Return the [x, y] coordinate for the center point of the cell that contains the specified text.  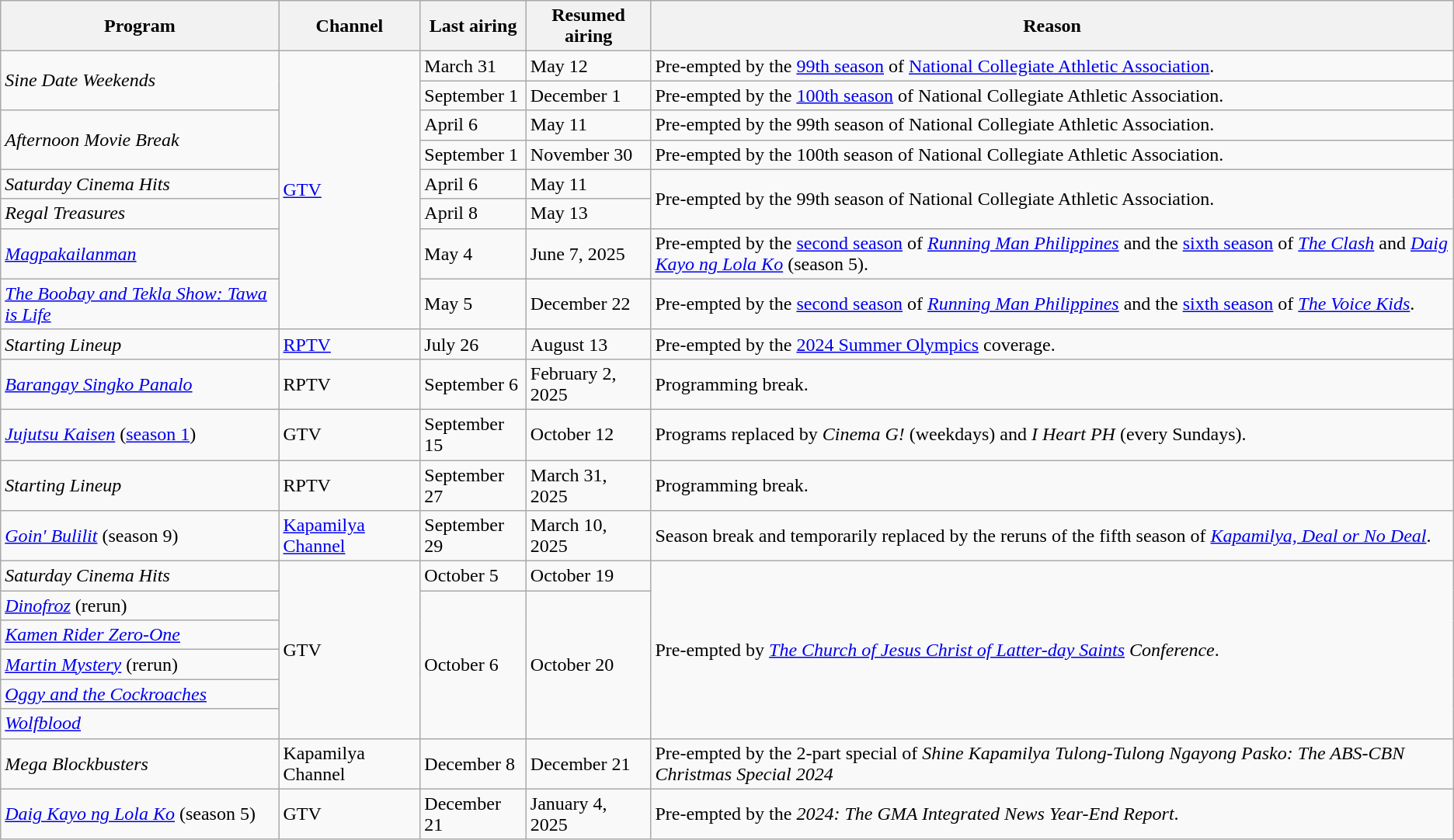
Pre-empted by the second season of Running Man Philippines and the sixth season of The Clash and Daig Kayo ng Lola Ko (season 5). [1052, 253]
Pre-empted by The Church of Jesus Christ of Latter-day Saints Conference. [1052, 650]
Daig Kayo ng Lola Ko (season 5) [140, 814]
April 8 [474, 213]
Jujutsu Kaisen (season 1) [140, 435]
December 1 [589, 95]
July 26 [474, 344]
March 31 [474, 66]
September 6 [474, 384]
Kamen Rider Zero-One [140, 635]
Sine Date Weekends [140, 81]
January 4, 2025 [589, 814]
December 8 [474, 764]
Goin' Bulilit (season 9) [140, 536]
Afternoon Movie Break [140, 140]
September 27 [474, 484]
Pre-empted by the 2024: The GMA Integrated News Year-End Report. [1052, 814]
Program [140, 26]
The Boobay and Tekla Show: Tawa is Life [140, 304]
August 13 [589, 344]
October 12 [589, 435]
Mega Blockbusters [140, 764]
Pre-empted by the second season of Running Man Philippines and the sixth season of The Voice Kids. [1052, 304]
March 31, 2025 [589, 484]
February 2, 2025 [589, 384]
September 15 [474, 435]
May 13 [589, 213]
May 5 [474, 304]
Pre-empted by the 2-part special of Shine Kapamilya Tulong-Tulong Ngayong Pasko: The ABS-CBN Christmas Special 2024 [1052, 764]
Martin Mystery (rerun) [140, 665]
Reason [1052, 26]
Channel [350, 26]
Resumed airing [589, 26]
Barangay Singko Panalo [140, 384]
Programs replaced by Cinema G! (weekdays) and I Heart PH (every Sundays). [1052, 435]
Season break and temporarily replaced by the reruns of the fifth season of Kapamilya, Deal or No Deal. [1052, 536]
Pre-empted by the 2024 Summer Olympics coverage. [1052, 344]
Last airing [474, 26]
March 10, 2025 [589, 536]
November 30 [589, 154]
December 22 [589, 304]
September 29 [474, 536]
October 6 [474, 665]
Wolfblood [140, 724]
October 19 [589, 576]
June 7, 2025 [589, 253]
Magpakailanman [140, 253]
Dinofroz (rerun) [140, 606]
October 20 [589, 665]
May 12 [589, 66]
October 5 [474, 576]
Oggy and the Cockroaches [140, 694]
Regal Treasures [140, 213]
May 4 [474, 253]
